Capture the cell that displays the provided text and extract its [X, Y] central coordinate. 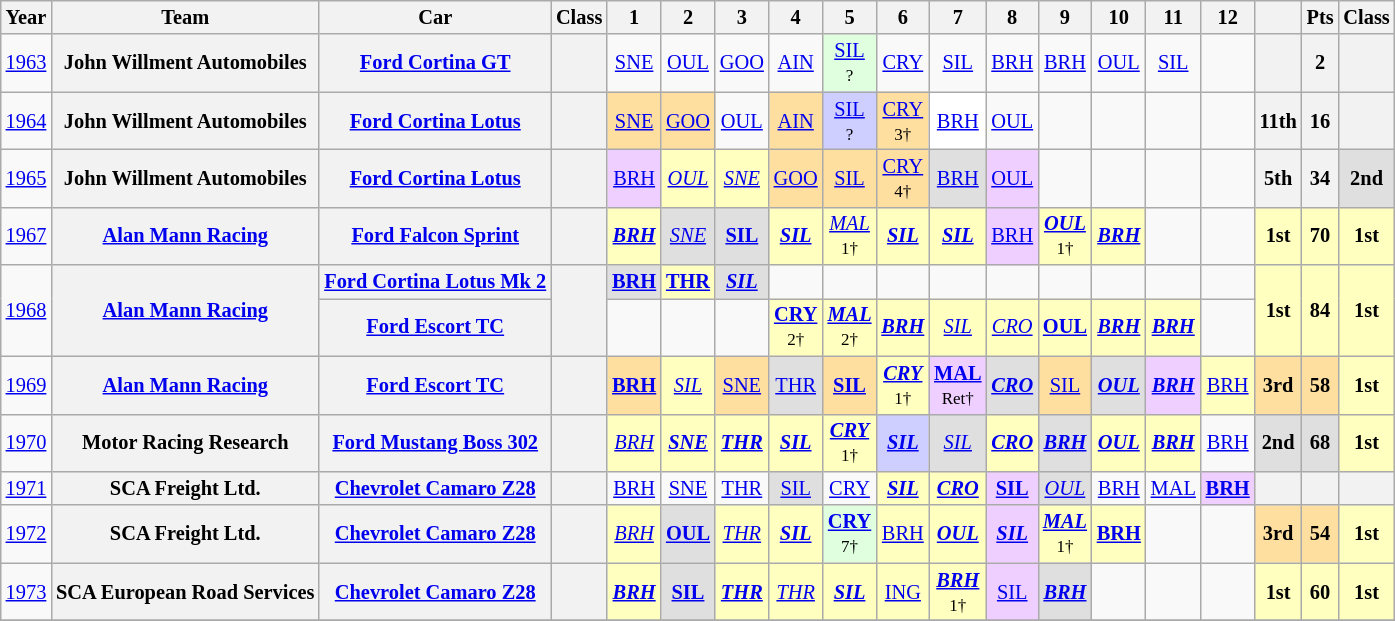
84 [1320, 310]
MALRet† [958, 385]
1 [634, 17]
5 [850, 17]
MAL [1174, 488]
58 [1320, 385]
Car [435, 17]
1964 [26, 121]
34 [1320, 178]
1973 [26, 592]
CRY2† [796, 327]
ING [902, 592]
SCA European Road Services [185, 592]
Ford Mustang Boss 302 [435, 443]
CRY7† [850, 534]
Ford Falcon Sprint [435, 236]
6 [902, 17]
16 [1320, 121]
Year [26, 17]
Ford Cortina Lotus Mk 2 [435, 282]
MAL2† [850, 327]
1968 [26, 310]
CRY3† [902, 121]
3 [742, 17]
1965 [26, 178]
1963 [26, 63]
10 [1119, 17]
60 [1320, 592]
70 [1320, 236]
8 [1012, 17]
Team [185, 17]
1970 [26, 443]
Pts [1320, 17]
12 [1228, 17]
7 [958, 17]
1972 [26, 534]
4 [796, 17]
OUL1† [1065, 236]
1967 [26, 236]
1969 [26, 385]
5th [1278, 178]
1971 [26, 488]
54 [1320, 534]
11th [1278, 121]
BRH1† [958, 592]
Ford Cortina GT [435, 63]
Motor Racing Research [185, 443]
CRY4† [902, 178]
9 [1065, 17]
68 [1320, 443]
11 [1174, 17]
